Output the [X, Y] coordinate of the center of the cell containing the given text.  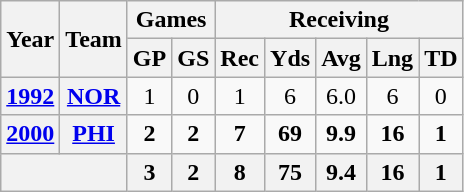
NOR [94, 96]
Yds [290, 58]
Lng [392, 58]
GP [149, 58]
Team [94, 39]
GS [194, 58]
Avg [342, 58]
2000 [30, 134]
69 [290, 134]
75 [290, 172]
1992 [30, 96]
6.0 [342, 96]
PHI [94, 134]
Rec [240, 58]
Receiving [339, 20]
9.4 [342, 172]
TD [441, 58]
Games [170, 20]
3 [149, 172]
Year [30, 39]
7 [240, 134]
8 [240, 172]
9.9 [342, 134]
